From the cell containing the given text, extract its center point as (X, Y) coordinate. 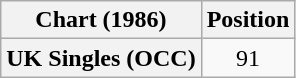
91 (248, 58)
UK Singles (OCC) (101, 58)
Chart (1986) (101, 20)
Position (248, 20)
